Find where the given text appears and provide that cell's center as [X, Y] coordinate. 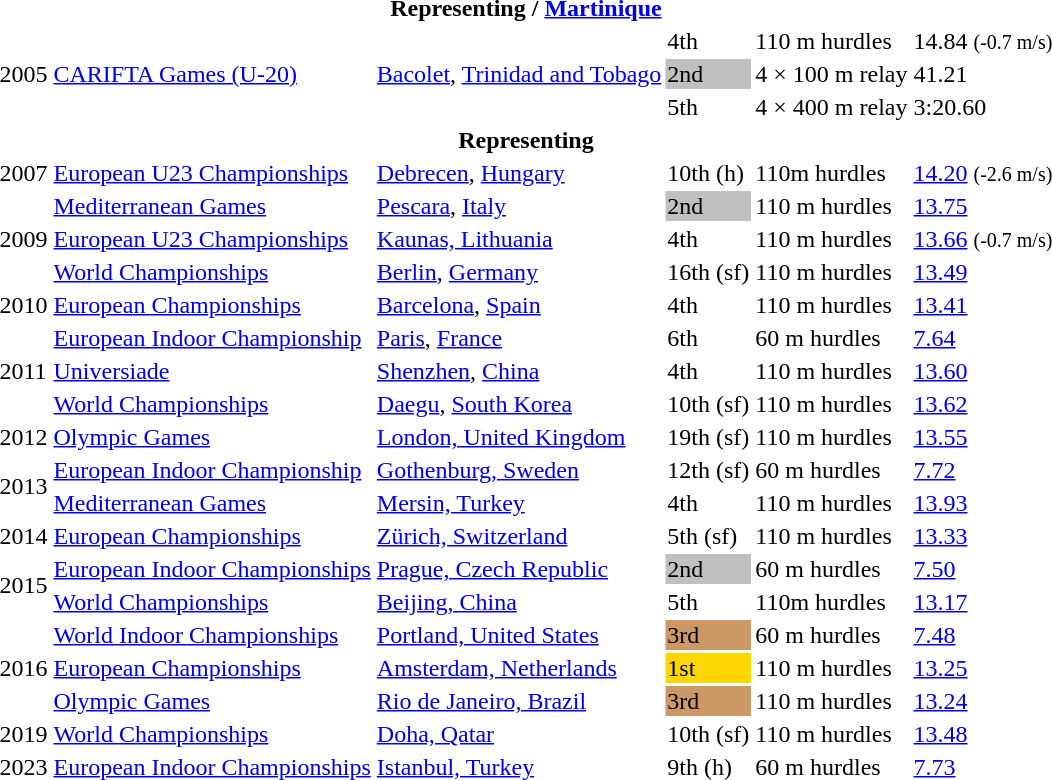
Doha, Qatar [519, 734]
Zürich, Switzerland [519, 536]
European Indoor Championships [212, 569]
Portland, United States [519, 635]
Rio de Janeiro, Brazil [519, 701]
Beijing, China [519, 602]
Berlin, Germany [519, 272]
Bacolet, Trinidad and Tobago [519, 74]
1st [708, 668]
12th (sf) [708, 470]
Shenzhen, China [519, 371]
Debrecen, Hungary [519, 173]
World Indoor Championships [212, 635]
Gothenburg, Sweden [519, 470]
Paris, France [519, 338]
CARIFTA Games (U-20) [212, 74]
10th (h) [708, 173]
Universiade [212, 371]
19th (sf) [708, 437]
4 × 100 m relay [832, 74]
5th (sf) [708, 536]
Amsterdam, Netherlands [519, 668]
Kaunas, Lithuania [519, 239]
London, United Kingdom [519, 437]
4 × 400 m relay [832, 107]
Prague, Czech Republic [519, 569]
Daegu, South Korea [519, 404]
6th [708, 338]
16th (sf) [708, 272]
Barcelona, Spain [519, 305]
Pescara, Italy [519, 206]
Mersin, Turkey [519, 503]
